Return the (X, Y) coordinate for the center point of the cell that contains the specified text.  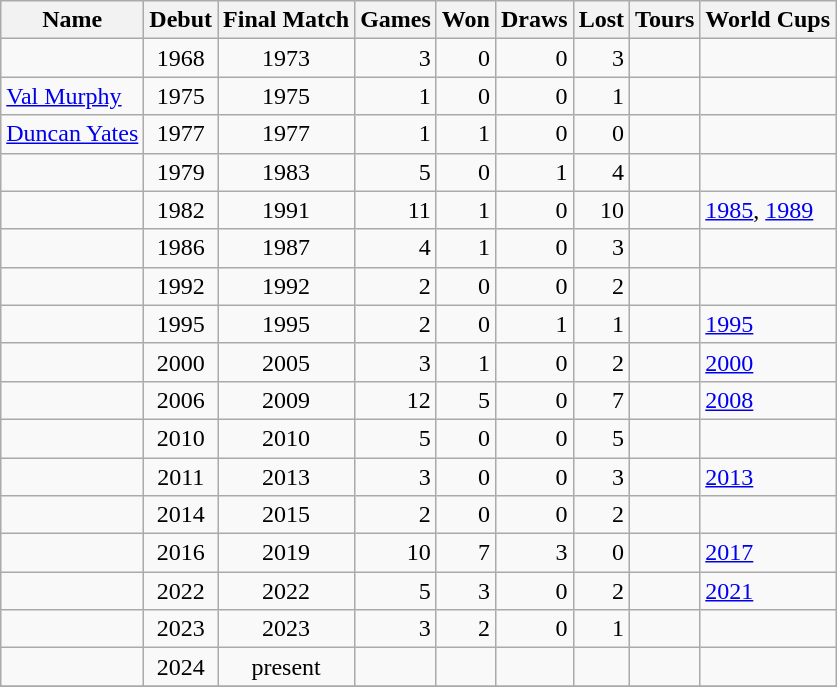
1986 (181, 248)
Draws (534, 20)
1991 (286, 210)
Tours (665, 20)
11 (396, 210)
Final Match (286, 20)
Debut (181, 20)
1983 (286, 172)
2016 (181, 553)
Name (72, 20)
2015 (286, 515)
2021 (768, 591)
1985, 1989 (768, 210)
present (286, 667)
2008 (768, 400)
2024 (181, 667)
2006 (181, 400)
Games (396, 20)
Duncan Yates (72, 134)
2019 (286, 553)
12 (396, 400)
1987 (286, 248)
1982 (181, 210)
Lost (601, 20)
World Cups (768, 20)
1973 (286, 58)
2011 (181, 477)
2014 (181, 515)
2017 (768, 553)
1979 (181, 172)
1968 (181, 58)
2009 (286, 400)
Val Murphy (72, 96)
2005 (286, 362)
Won (466, 20)
